Extract the [X, Y] coordinate from the center of the cell holding the provided text.  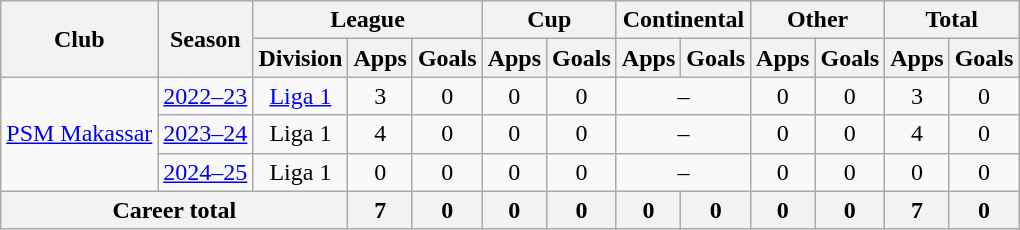
2022–23 [206, 96]
Other [818, 20]
Division [300, 58]
Cup [549, 20]
Club [80, 39]
League [368, 20]
2023–24 [206, 134]
Career total [174, 210]
PSM Makassar [80, 134]
Total [952, 20]
Continental [683, 20]
Season [206, 39]
2024–25 [206, 172]
